Capture the cell that displays the provided text and extract its [X, Y] central coordinate. 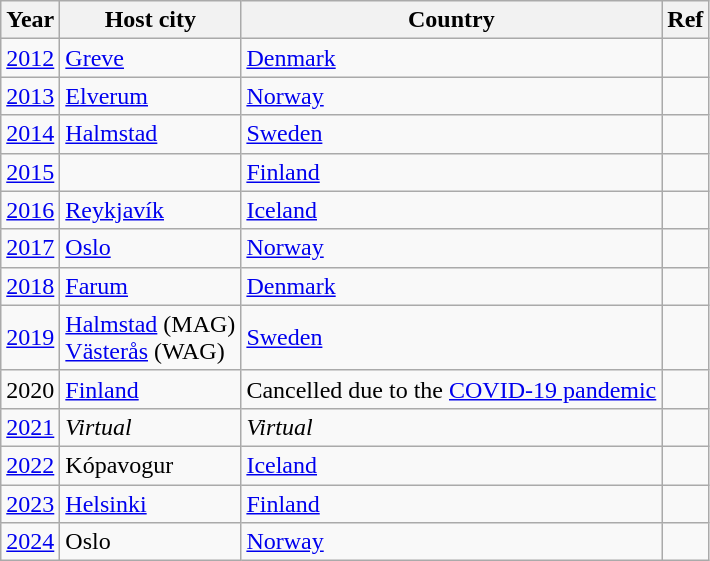
Country [452, 20]
Farum [150, 286]
2018 [30, 286]
Halmstad [150, 134]
2013 [30, 96]
2017 [30, 248]
2012 [30, 58]
Kópavogur [150, 465]
2024 [30, 542]
Elverum [150, 96]
2015 [30, 172]
Year [30, 20]
2016 [30, 210]
Greve [150, 58]
2014 [30, 134]
Cancelled due to the COVID-19 pandemic [452, 389]
Reykjavík [150, 210]
Host city [150, 20]
2023 [30, 503]
2021 [30, 427]
Ref [686, 20]
Helsinki [150, 503]
2020 [30, 389]
2019 [30, 338]
Halmstad (MAG)Västerås (WAG) [150, 338]
2022 [30, 465]
